Locate the cell with the specified text and output its [x, y] center coordinate. 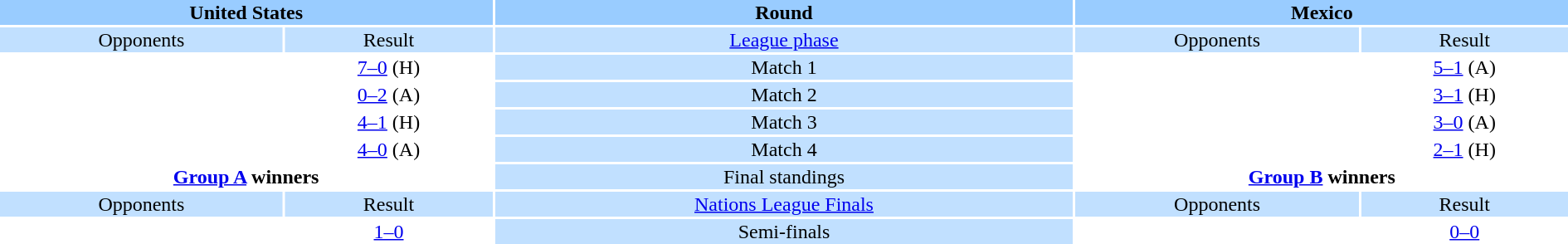
3–1 (H) [1464, 95]
1–0 [388, 232]
Match 2 [783, 95]
Mexico [1322, 12]
4–0 (A) [388, 149]
Group A winners [246, 177]
0–0 [1464, 232]
Round [783, 12]
3–0 (A) [1464, 122]
Semi-finals [783, 232]
0–2 (A) [388, 95]
2–1 (H) [1464, 149]
5–1 (A) [1464, 67]
7–0 (H) [388, 67]
4–1 (H) [388, 122]
Match 3 [783, 122]
Match 1 [783, 67]
Match 4 [783, 149]
Final standings [783, 177]
League phase [783, 40]
United States [246, 12]
Group B winners [1322, 177]
Nations League Finals [783, 204]
